Search for the cell housing the specified text and yield its (X, Y) center coordinate. 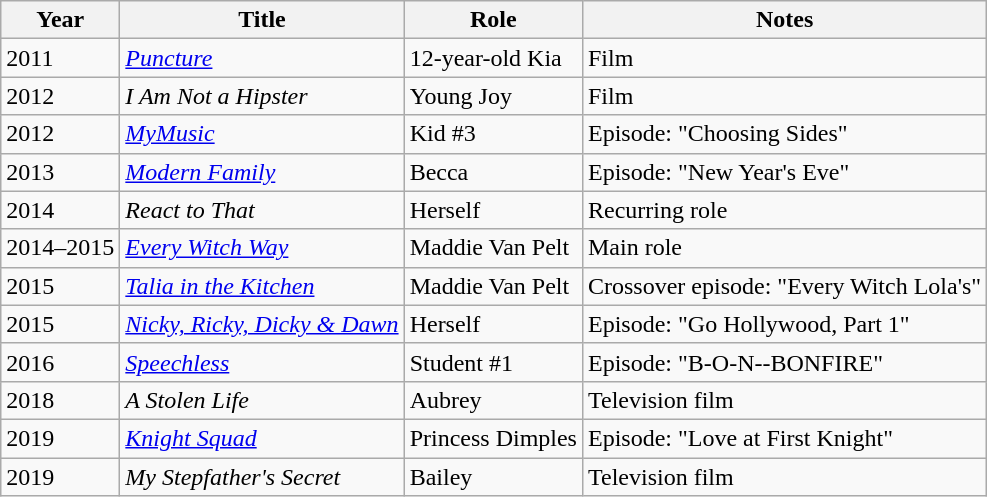
2014 (60, 210)
Main role (784, 248)
Title (262, 20)
Role (493, 20)
Bailey (493, 477)
Talia in the Kitchen (262, 286)
12-year-old Kia (493, 58)
Episode: "New Year's Eve" (784, 172)
Knight Squad (262, 438)
Princess Dimples (493, 438)
Episode: "Love at First Knight" (784, 438)
Crossover episode: "Every Witch Lola's" (784, 286)
Modern Family (262, 172)
Aubrey (493, 400)
2018 (60, 400)
2016 (60, 362)
MyMusic (262, 134)
2013 (60, 172)
Year (60, 20)
React to That (262, 210)
Notes (784, 20)
Nicky, Ricky, Dicky & Dawn (262, 324)
Student #1 (493, 362)
2014–2015 (60, 248)
Puncture (262, 58)
Kid #3 (493, 134)
A Stolen Life (262, 400)
Episode: "B-O-N--BONFIRE" (784, 362)
Recurring role (784, 210)
My Stepfather's Secret (262, 477)
Episode: "Go Hollywood, Part 1" (784, 324)
Every Witch Way (262, 248)
Episode: "Choosing Sides" (784, 134)
2011 (60, 58)
Becca (493, 172)
Young Joy (493, 96)
I Am Not a Hipster (262, 96)
Speechless (262, 362)
